Return (X, Y) of the center of cell containing provided text 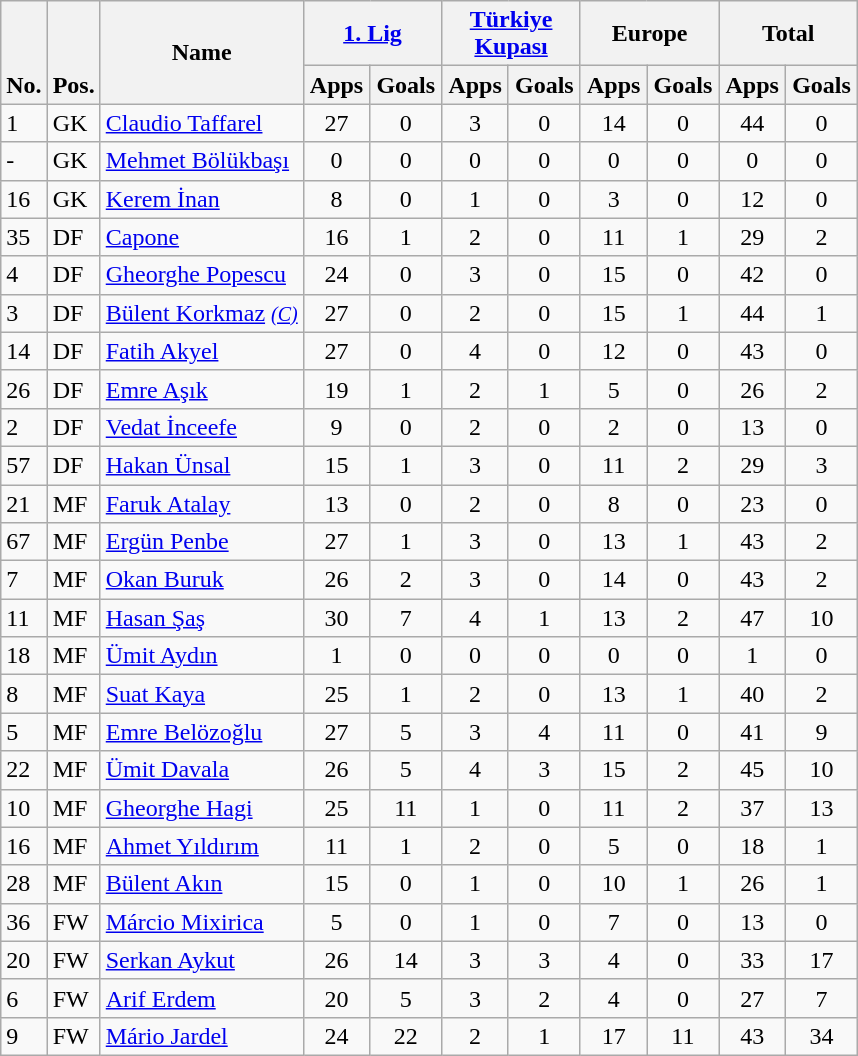
Total (788, 34)
67 (24, 542)
Fatih Akyel (202, 351)
19 (336, 389)
- (24, 161)
36 (24, 922)
Vedat İnceefe (202, 427)
Türkiye Kupası (512, 34)
Pos. (74, 52)
Bülent Akın (202, 884)
Kerem İnan (202, 199)
34 (821, 1036)
Faruk Atalay (202, 503)
37 (752, 808)
Claudio Taffarel (202, 123)
Ümit Davala (202, 770)
41 (752, 732)
23 (752, 503)
Ergün Penbe (202, 542)
Ahmet Yıldırım (202, 846)
28 (24, 884)
Hakan Ünsal (202, 465)
Gheorghe Hagi (202, 808)
Emre Aşık (202, 389)
No. (24, 52)
30 (336, 618)
35 (24, 237)
47 (752, 618)
Mehmet Bölükbaşı (202, 161)
Emre Belözoğlu (202, 732)
1. Lig (372, 34)
6 (24, 998)
Márcio Mixirica (202, 922)
Name (202, 52)
Gheorghe Popescu (202, 275)
40 (752, 694)
Serkan Aykut (202, 960)
Bülent Korkmaz (C) (202, 313)
Ümit Aydın (202, 656)
21 (24, 503)
Europe (650, 34)
Capone (202, 237)
42 (752, 275)
Arif Erdem (202, 998)
45 (752, 770)
Mário Jardel (202, 1036)
33 (752, 960)
Suat Kaya (202, 694)
Hasan Şaş (202, 618)
Okan Buruk (202, 580)
57 (24, 465)
